Return (x, y) of the center of cell containing provided text 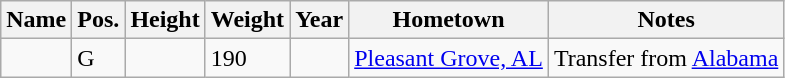
Hometown (449, 20)
Weight (247, 20)
Transfer from Alabama (666, 58)
Name (36, 20)
Notes (666, 20)
Pos. (98, 20)
Pleasant Grove, AL (449, 58)
Year (320, 20)
190 (247, 58)
G (98, 58)
Height (165, 20)
